Detect which cell encompasses the target text, then output its (X, Y) center coordinate. 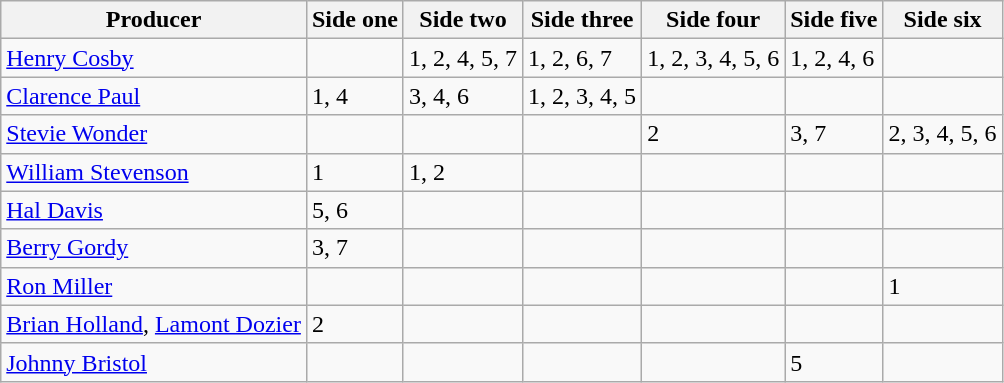
1, 4 (354, 96)
Stevie Wonder (154, 134)
Side four (714, 20)
William Stevenson (154, 172)
Side six (942, 20)
1, 2, 3, 4, 5, 6 (714, 58)
Hal Davis (154, 210)
Brian Holland, Lamont Dozier (154, 324)
3, 4, 6 (462, 96)
Ron Miller (154, 286)
5 (834, 362)
1, 2 (462, 172)
1, 2, 3, 4, 5 (582, 96)
5, 6 (354, 210)
1, 2, 4, 6 (834, 58)
Producer (154, 20)
Henry Cosby (154, 58)
1, 2, 4, 5, 7 (462, 58)
Side one (354, 20)
Johnny Bristol (154, 362)
Clarence Paul (154, 96)
1, 2, 6, 7 (582, 58)
Berry Gordy (154, 248)
Side three (582, 20)
Side two (462, 20)
Side five (834, 20)
2, 3, 4, 5, 6 (942, 134)
